Extract the (X, Y) coordinate from the center of the cell holding the provided text.  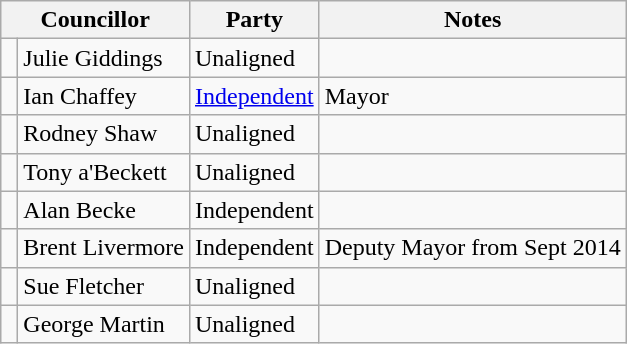
Sue Fletcher (104, 286)
Alan Becke (104, 210)
Deputy Mayor from Sept 2014 (472, 248)
Ian Chaffey (104, 96)
Brent Livermore (104, 248)
Notes (472, 20)
Councillor (96, 20)
Mayor (472, 96)
Julie Giddings (104, 58)
Party (254, 20)
Tony a'Beckett (104, 172)
George Martin (104, 324)
Rodney Shaw (104, 134)
